Determine the [X, Y] coordinate at the center of the cell enclosing the given text.  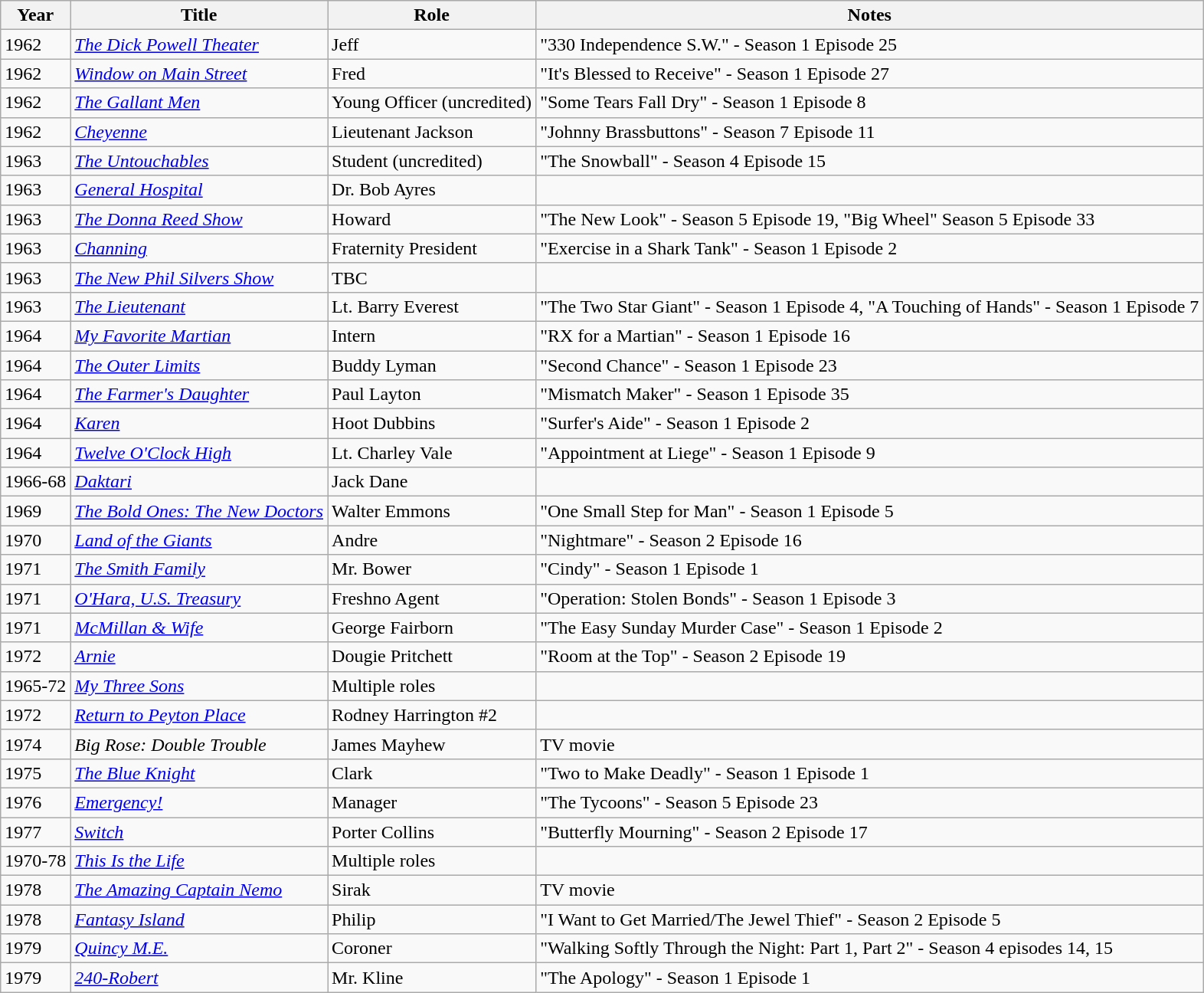
"The Snowball" - Season 4 Episode 15 [870, 161]
240-Robert [199, 978]
"Operation: Stolen Bonds" - Season 1 Episode 3 [870, 598]
"The Tycoons" - Season 5 Episode 23 [870, 802]
The Farmer's Daughter [199, 395]
The Gallant Men [199, 103]
Cheyenne [199, 132]
"Butterfly Mourning" - Season 2 Episode 17 [870, 831]
Student (uncredited) [432, 161]
The Outer Limits [199, 365]
Emergency! [199, 802]
"Second Chance" - Season 1 Episode 23 [870, 365]
Arnie [199, 657]
General Hospital [199, 190]
"The Easy Sunday Murder Case" - Season 1 Episode 2 [870, 628]
Coroner [432, 949]
The Bold Ones: The New Doctors [199, 511]
Land of the Giants [199, 540]
O'Hara, U.S. Treasury [199, 598]
"One Small Step for Man" - Season 1 Episode 5 [870, 511]
My Three Sons [199, 686]
1969 [35, 511]
Karen [199, 424]
1970 [35, 540]
TBC [432, 277]
Year [35, 15]
Daktari [199, 482]
James Mayhew [432, 744]
"Walking Softly Through the Night: Part 1, Part 2" - Season 4 episodes 14, 15 [870, 949]
Paul Layton [432, 395]
This Is the Life [199, 861]
"Surfer's Aide" - Season 1 Episode 2 [870, 424]
Young Officer (uncredited) [432, 103]
Dougie Pritchett [432, 657]
Twelve O'Clock High [199, 453]
Window on Main Street [199, 74]
George Fairborn [432, 628]
"The Apology" - Season 1 Episode 1 [870, 978]
Howard [432, 219]
Big Rose: Double Trouble [199, 744]
Andre [432, 540]
"Exercise in a Shark Tank" - Season 1 Episode 2 [870, 248]
The Untouchables [199, 161]
The New Phil Silvers Show [199, 277]
"The Two Star Giant" - Season 1 Episode 4, "A Touching of Hands" - Season 1 Episode 7 [870, 306]
"Johnny Brassbuttons" - Season 7 Episode 11 [870, 132]
Fraternity President [432, 248]
"It's Blessed to Receive" - Season 1 Episode 27 [870, 74]
"Room at the Top" - Season 2 Episode 19 [870, 657]
Channing [199, 248]
Intern [432, 336]
Freshno Agent [432, 598]
Lt. Barry Everest [432, 306]
Buddy Lyman [432, 365]
Hoot Dubbins [432, 424]
Fred [432, 74]
Walter Emmons [432, 511]
"I Want to Get Married/The Jewel Thief" - Season 2 Episode 5 [870, 919]
1976 [35, 802]
"Some Tears Fall Dry" - Season 1 Episode 8 [870, 103]
"330 Independence S.W." - Season 1 Episode 25 [870, 44]
Role [432, 15]
The Lieutenant [199, 306]
The Donna Reed Show [199, 219]
1965-72 [35, 686]
"Mismatch Maker" - Season 1 Episode 35 [870, 395]
The Smith Family [199, 569]
Switch [199, 831]
The Blue Knight [199, 773]
"Cindy" - Season 1 Episode 1 [870, 569]
The Dick Powell Theater [199, 44]
Return to Peyton Place [199, 715]
"Appointment at Liege" - Season 1 Episode 9 [870, 453]
McMillan & Wife [199, 628]
Lieutenant Jackson [432, 132]
Dr. Bob Ayres [432, 190]
Porter Collins [432, 831]
Philip [432, 919]
Mr. Bower [432, 569]
Clark [432, 773]
1977 [35, 831]
Jack Dane [432, 482]
1970-78 [35, 861]
Mr. Kline [432, 978]
Sirak [432, 890]
The Amazing Captain Nemo [199, 890]
Jeff [432, 44]
Lt. Charley Vale [432, 453]
Fantasy Island [199, 919]
Manager [432, 802]
Title [199, 15]
1974 [35, 744]
"The New Look" - Season 5 Episode 19, "Big Wheel" Season 5 Episode 33 [870, 219]
1975 [35, 773]
Notes [870, 15]
Rodney Harrington #2 [432, 715]
1966-68 [35, 482]
"Two to Make Deadly" - Season 1 Episode 1 [870, 773]
My Favorite Martian [199, 336]
"Nightmare" - Season 2 Episode 16 [870, 540]
Quincy M.E. [199, 949]
"RX for a Martian" - Season 1 Episode 16 [870, 336]
